Output the [X, Y] coordinate of the center of the cell containing the given text.  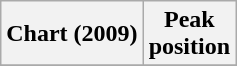
Chart (2009) [72, 34]
Peakposition [189, 34]
